Provide the [x, y] coordinate of the cell's center where the given text is located.  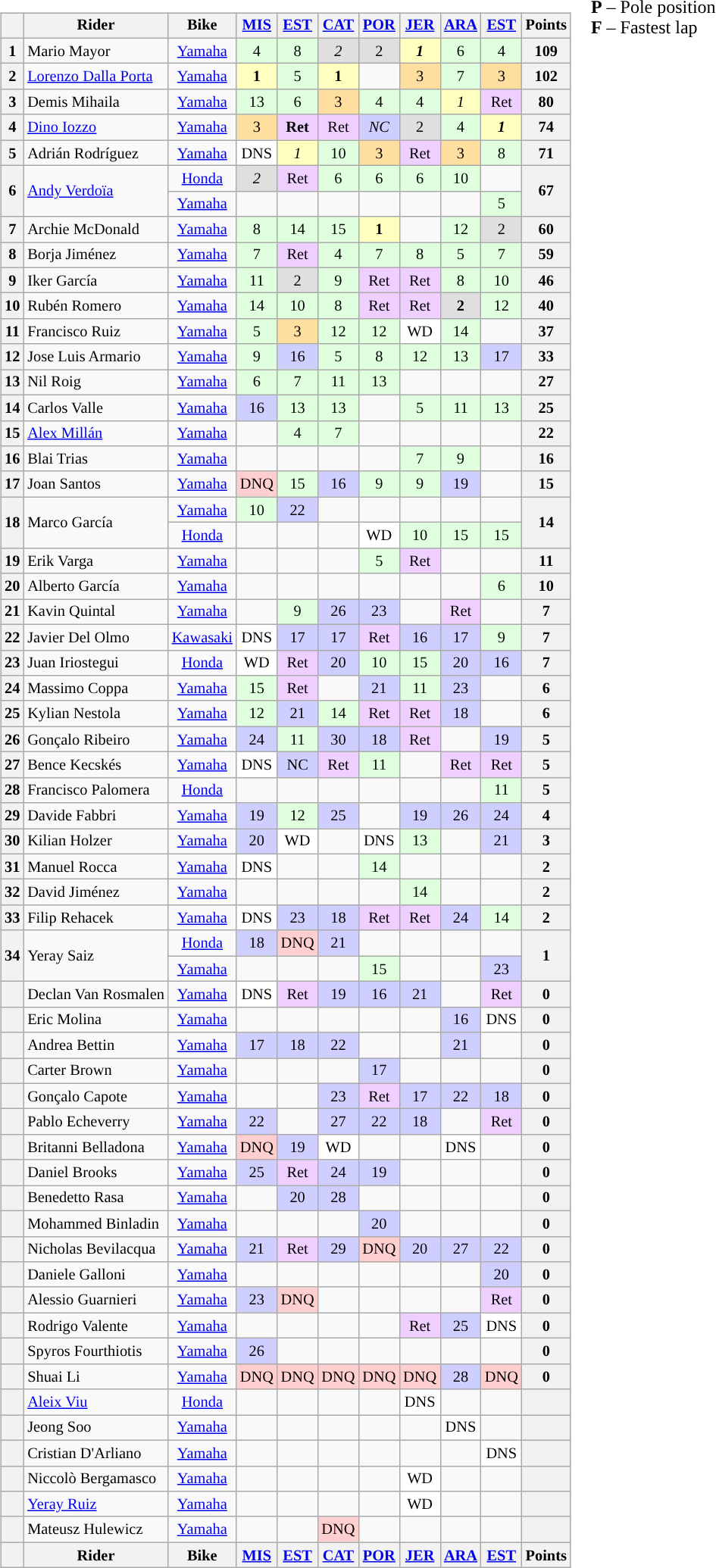
67 [546, 191]
71 [546, 153]
60 [546, 230]
Gonçalo Ribeiro [95, 739]
David Jiménez [95, 892]
Spyros Fourthiotis [95, 1351]
80 [546, 102]
40 [546, 306]
Marco García [95, 523]
Massimo Coppa [95, 689]
Carlos Valle [95, 408]
Bence Kecskés [95, 765]
Mateusz Hulewicz [95, 1529]
Rodrigo Valente [95, 1326]
Andy Verdoïa [95, 191]
Benedetto Rasa [95, 1198]
Alessio Guarnieri [95, 1300]
Kavin Quintal [95, 612]
Kawasaki [202, 637]
Nil Roig [95, 383]
32 [12, 892]
Yeray Ruiz [95, 1504]
59 [546, 255]
Demis Mihaila [95, 102]
37 [546, 332]
31 [12, 867]
Dino Iozzo [95, 127]
Lorenzo Dalla Porta [95, 77]
Kylian Nestola [95, 714]
Kilian Holzer [95, 842]
Erik Varga [95, 561]
102 [546, 77]
46 [546, 280]
Daniele Galloni [95, 1275]
Mario Mayor [95, 51]
Joan Santos [95, 484]
Alberto García [95, 586]
Carter Brown [95, 1071]
Pablo Echeverry [95, 1122]
Aleix Viu [95, 1402]
Gonçalo Capote [95, 1096]
Eric Molina [95, 1020]
Filip Rehacek [95, 918]
Yeray Saiz [95, 956]
34 [12, 956]
Cristian D'Arliano [95, 1453]
109 [546, 51]
Mohammed Binladin [95, 1223]
Manuel Rocca [95, 867]
Andrea Bettin [95, 1045]
Francisco Palomera [95, 790]
Javier Del Olmo [95, 637]
Daniel Brooks [95, 1173]
Iker García [95, 280]
Blai Trias [95, 459]
Niccolò Bergamasco [95, 1479]
Jeong Soo [95, 1428]
Nicholas Bevilacqua [95, 1249]
Davide Fabbri [95, 816]
Francisco Ruiz [95, 332]
Britanni Belladona [95, 1148]
74 [546, 127]
Jose Luis Armario [95, 357]
Alex Millán [95, 433]
Declan Van Rosmalen [95, 995]
Juan Iriostegui [95, 663]
Borja Jiménez [95, 255]
Rubén Romero [95, 306]
Adrián Rodríguez [95, 153]
Archie McDonald [95, 230]
Shuai Li [95, 1376]
